Find where the given text appears and provide that cell's center as (X, Y) coordinate. 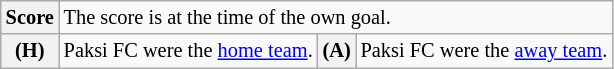
(A) (337, 51)
Paksi FC were the home team. (188, 51)
(H) (30, 51)
The score is at the time of the own goal. (336, 17)
Score (30, 17)
Paksi FC were the away team. (484, 51)
